From the cell containing the given text, extract its center point as (x, y) coordinate. 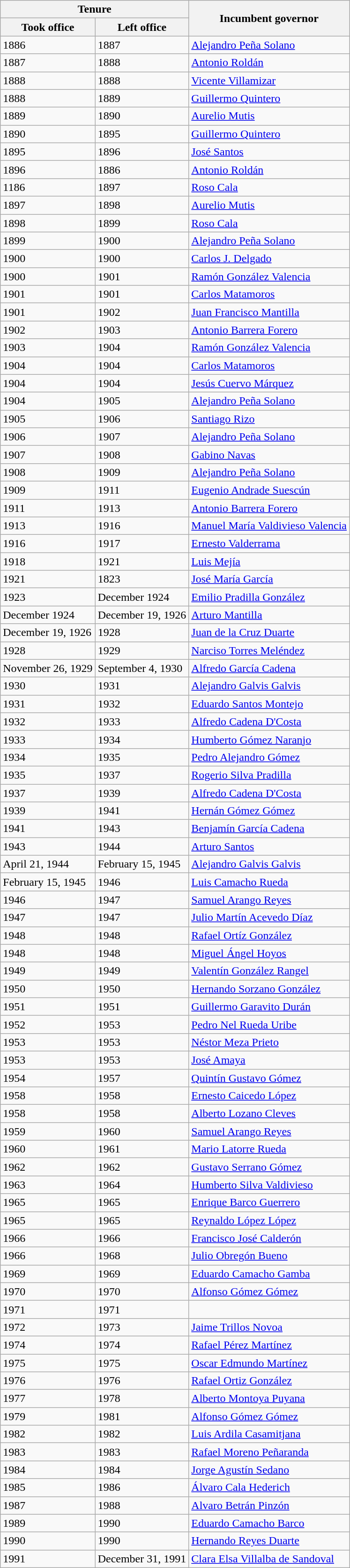
1959 (48, 1131)
1918 (48, 562)
1986 (142, 1488)
Arturo Mantilla (269, 615)
1963 (48, 1185)
1985 (48, 1488)
José Santos (269, 152)
1989 (48, 1523)
Quintín Gustavo Gómez (269, 1078)
1978 (142, 1399)
1968 (142, 1256)
1923 (48, 597)
José Amaya (269, 1060)
Took office (48, 27)
Eduardo Camacho Barco (269, 1523)
1954 (48, 1078)
1186 (48, 187)
September 4, 1930 (142, 668)
Julio Obregón Bueno (269, 1256)
Eugenio Andrade Suescún (269, 490)
1981 (142, 1416)
Gabino Navas (269, 454)
1972 (48, 1327)
Valentín González Rangel (269, 971)
Jesús Cuervo Márquez (269, 383)
Arturo Santos (269, 846)
Julio Martín Acevedo Díaz (269, 918)
Clara Elsa Villalba de Sandoval (269, 1559)
Néstor Meza Prieto (269, 1042)
Rogerio Silva Pradilla (269, 775)
1961 (142, 1149)
Gustavo Serrano Gómez (269, 1167)
Miguel Ángel Hoyos (269, 953)
1917 (142, 544)
Guillermo Garavito Durán (269, 1006)
Vicente Villamizar (269, 80)
Eduardo Santos Montejo (269, 704)
Reynaldo López López (269, 1220)
Left office (142, 27)
Francisco José Calderón (269, 1238)
Luis Mejía (269, 562)
Incumbent governor (269, 18)
December 31, 1991 (142, 1559)
1977 (48, 1399)
1823 (142, 579)
Juan Francisco Mantilla (269, 312)
Álvaro Cala Hederich (269, 1488)
Pedro Nel Rueda Uribe (269, 1024)
1991 (48, 1559)
Jorge Agustín Sedano (269, 1470)
Humberto Silva Valdivieso (269, 1185)
1929 (142, 650)
November 26, 1929 (48, 668)
Hernando Reyes Duarte (269, 1541)
Eduardo Camacho Gamba (269, 1274)
Alberto Lozano Cleves (269, 1114)
Enrique Barco Guerrero (269, 1203)
1988 (142, 1505)
Rafael Moreno Peñaranda (269, 1452)
Alberto Montoya Puyana (269, 1399)
Luis Camacho Rueda (269, 882)
Ernesto Caicedo López (269, 1096)
1944 (142, 846)
1973 (142, 1327)
Carlos J. Delgado (269, 259)
Alvaro Betrán Pinzón (269, 1505)
Juan de la Cruz Duarte (269, 633)
1979 (48, 1416)
1952 (48, 1024)
Pedro Alejandro Gómez (269, 757)
José María García (269, 579)
Hernando Sorzano González (269, 989)
Manuel María Valdivieso Valencia (269, 526)
Benjamín García Cadena (269, 829)
April 21, 1944 (48, 864)
1930 (48, 686)
1987 (48, 1505)
Rafael Ortiz González (269, 1381)
Hernán Gómez Gómez (269, 811)
Narciso Torres Meléndez (269, 650)
Rafael Ortíz González (269, 935)
Jaime Trillos Novoa (269, 1327)
Emilio Pradilla González (269, 597)
1957 (142, 1078)
Oscar Edmundo Martínez (269, 1363)
Ernesto Valderrama (269, 544)
Tenure (95, 9)
Luis Ardila Casamitjana (269, 1434)
Mario Latorre Rueda (269, 1149)
1964 (142, 1185)
Humberto Gómez Naranjo (269, 739)
Alfredo García Cadena (269, 668)
Santiago Rizo (269, 419)
Rafael Pérez Martínez (269, 1345)
